Find where the given text appears and provide that cell's center as [X, Y] coordinate. 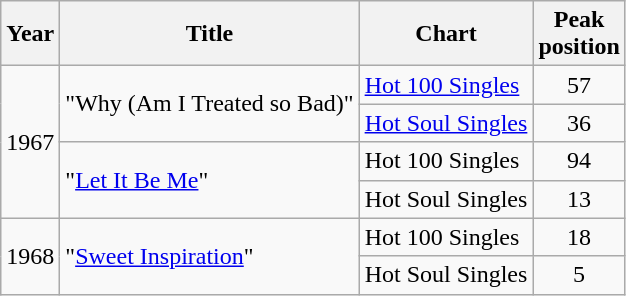
18 [579, 237]
57 [579, 85]
Title [210, 34]
1967 [30, 142]
Peakposition [579, 34]
"Let It Be Me" [210, 180]
Year [30, 34]
5 [579, 275]
"Why (Am I Treated so Bad)" [210, 104]
1968 [30, 256]
"Sweet Inspiration" [210, 256]
Chart [446, 34]
13 [579, 199]
36 [579, 123]
94 [579, 161]
